Capture the cell that displays the provided text and extract its (X, Y) central coordinate. 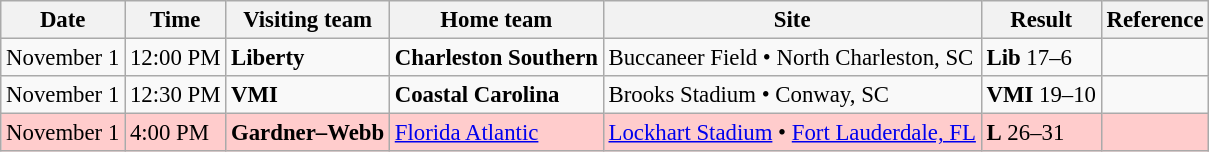
Lib 17–6 (1041, 58)
Home team (496, 20)
Liberty (308, 58)
Site (792, 20)
12:00 PM (176, 58)
L 26–31 (1041, 133)
Buccaneer Field • North Charleston, SC (792, 58)
Lockhart Stadium • Fort Lauderdale, FL (792, 133)
Visiting team (308, 20)
Gardner–Webb (308, 133)
12:30 PM (176, 95)
4:00 PM (176, 133)
VMI 19–10 (1041, 95)
Charleston Southern (496, 58)
Reference (1155, 20)
Florida Atlantic (496, 133)
Date (63, 20)
Brooks Stadium • Conway, SC (792, 95)
Time (176, 20)
VMI (308, 95)
Result (1041, 20)
Coastal Carolina (496, 95)
